Pinpoint the cell where the given text exists, returning its (X, Y) midpoint coordinate. 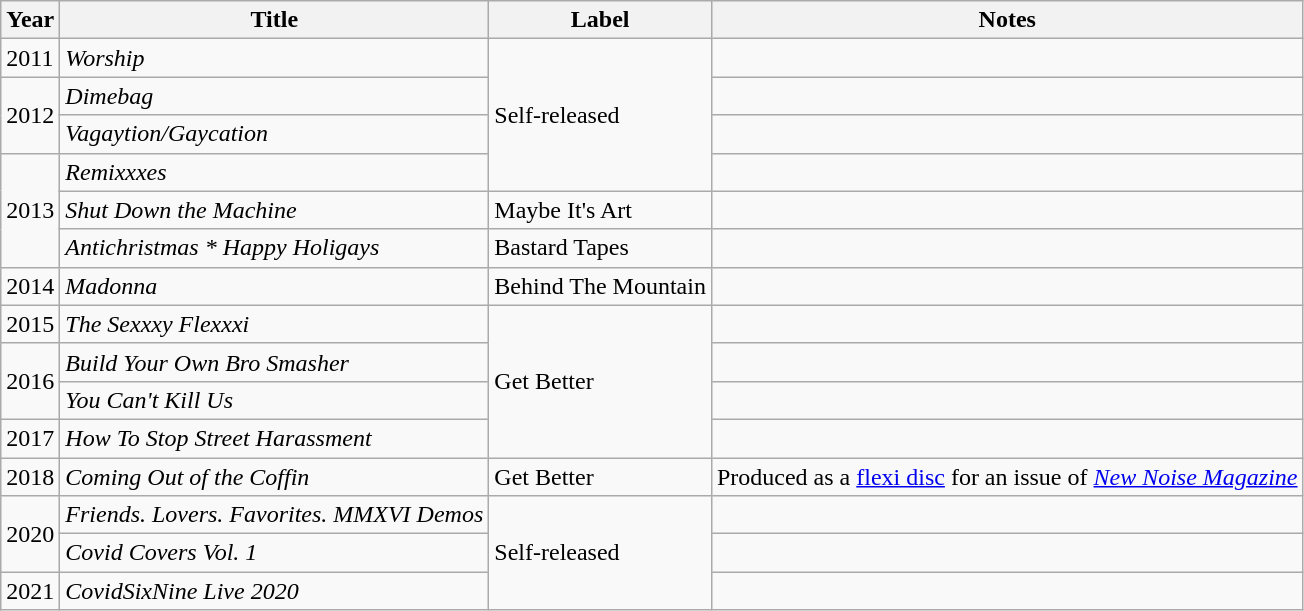
Remixxxes (274, 172)
Bastard Tapes (600, 248)
Worship (274, 58)
2021 (30, 591)
Vagaytion/Gaycation (274, 134)
2020 (30, 534)
Friends. Lovers. Favorites. MMXVI Demos (274, 515)
Notes (1007, 20)
2016 (30, 381)
Produced as a flexi disc for an issue of New Noise Magazine (1007, 477)
Antichristmas * Happy Holigays (274, 248)
2014 (30, 286)
How To Stop Street Harassment (274, 438)
Covid Covers Vol. 1 (274, 553)
Maybe It's Art (600, 210)
2011 (30, 58)
2013 (30, 210)
Shut Down the Machine (274, 210)
2012 (30, 115)
CovidSixNine Live 2020 (274, 591)
2018 (30, 477)
You Can't Kill Us (274, 400)
Title (274, 20)
Year (30, 20)
Madonna (274, 286)
The Sexxxy Flexxxi (274, 324)
Dimebag (274, 96)
Build Your Own Bro Smasher (274, 362)
Coming Out of the Coffin (274, 477)
2015 (30, 324)
2017 (30, 438)
Label (600, 20)
Behind The Mountain (600, 286)
